Capture the cell that displays the provided text and extract its [x, y] central coordinate. 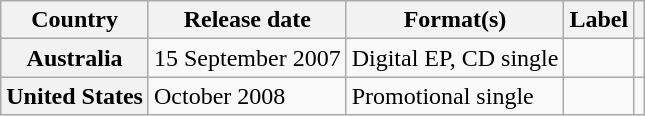
Format(s) [455, 20]
Release date [247, 20]
United States [75, 96]
Promotional single [455, 96]
Country [75, 20]
Label [599, 20]
Digital EP, CD single [455, 58]
Australia [75, 58]
15 September 2007 [247, 58]
October 2008 [247, 96]
